For the text-containing cell, return its midpoint in (x, y) coordinate format. 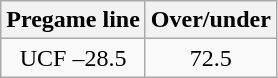
Pregame line (74, 20)
UCF –28.5 (74, 58)
72.5 (210, 58)
Over/under (210, 20)
